Scan for the cell matching the given text and deliver its (X, Y) coordinate at center. 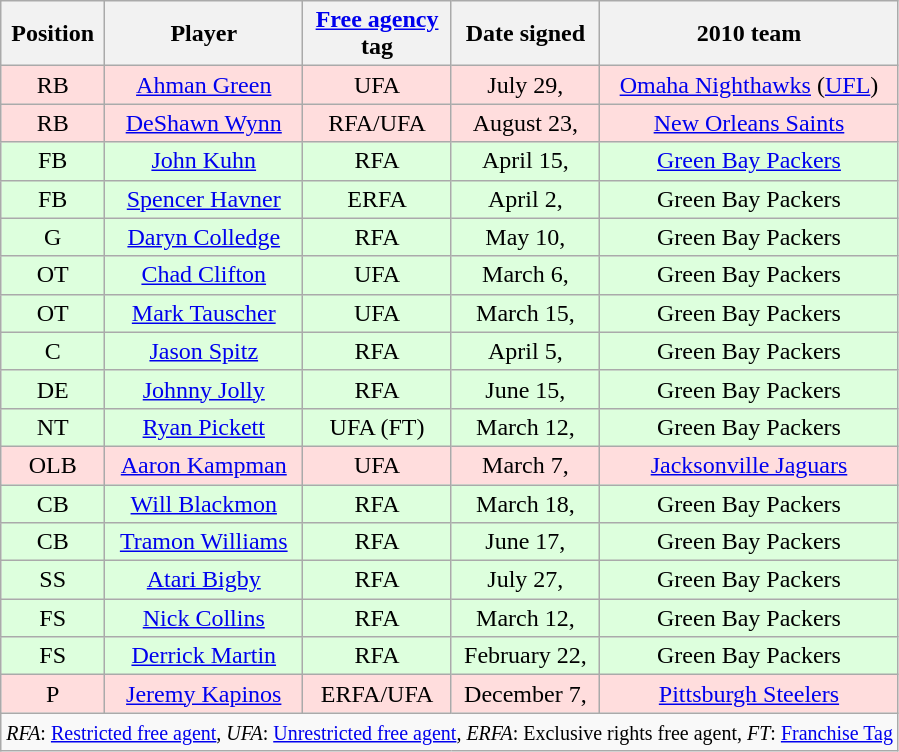
Ryan Pickett (204, 427)
March 18, (525, 503)
July 29, (525, 85)
July 27, (525, 580)
August 23, (525, 123)
C (53, 351)
RFA: Restricted free agent, UFA: Unrestricted free agent, ERFA: Exclusive rights free agent, FT: Franchise Tag (450, 732)
NT (53, 427)
Jacksonville Jaguars (748, 465)
December 7, (525, 694)
John Kuhn (204, 161)
Free agencytag (377, 34)
P (53, 694)
DeShawn Wynn (204, 123)
Spencer Havner (204, 199)
Aaron Kampman (204, 465)
Chad Clifton (204, 275)
June 17, (525, 542)
DE (53, 389)
Player (204, 34)
SS (53, 580)
Pittsburgh Steelers (748, 694)
March 15, (525, 313)
June 15, (525, 389)
Tramon Williams (204, 542)
Will Blackmon (204, 503)
G (53, 237)
Jeremy Kapinos (204, 694)
Date signed (525, 34)
April 5, (525, 351)
May 10, (525, 237)
Position (53, 34)
Ahman Green (204, 85)
April 15, (525, 161)
Omaha Nighthawks (UFL) (748, 85)
Jason Spitz (204, 351)
Daryn Colledge (204, 237)
Mark Tauscher (204, 313)
March 7, (525, 465)
ERFA (377, 199)
Nick Collins (204, 618)
Derrick Martin (204, 656)
New Orleans Saints (748, 123)
UFA (FT) (377, 427)
March 6, (525, 275)
Johnny Jolly (204, 389)
OLB (53, 465)
April 2, (525, 199)
RFA/UFA (377, 123)
February 22, (525, 656)
2010 team (748, 34)
ERFA/UFA (377, 694)
Atari Bigby (204, 580)
